Find where the given text appears and provide that cell's center as (X, Y) coordinate. 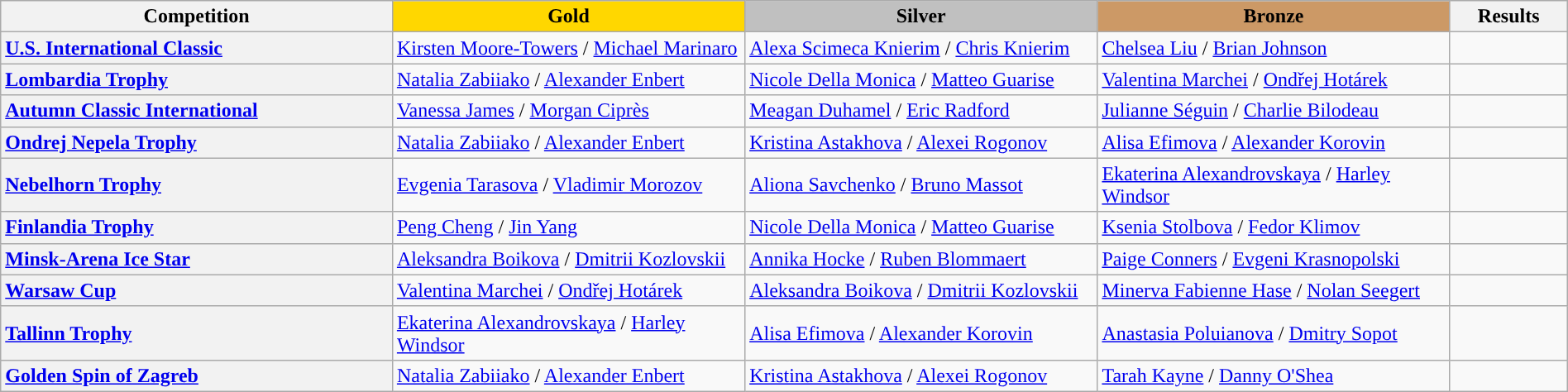
Meagan Duhamel / Eric Radford (921, 111)
Autumn Classic International (197, 111)
Lombardia Trophy (197, 79)
Evgenia Tarasova / Vladimir Morozov (568, 185)
Vanessa James / Morgan Ciprès (568, 111)
Ondrej Nepela Trophy (197, 142)
Minsk-Arena Ice Star (197, 259)
Results (1508, 17)
Chelsea Liu / Brian Johnson (1274, 48)
Paige Conners / Evgeni Krasnopolski (1274, 259)
Golden Spin of Zagreb (197, 375)
Tarah Kayne / Danny O'Shea (1274, 375)
Tallinn Trophy (197, 332)
Competition (197, 17)
Kirsten Moore-Towers / Michael Marinaro (568, 48)
Bronze (1274, 17)
Anastasia Poluianova / Dmitry Sopot (1274, 332)
Warsaw Cup (197, 290)
Ksenia Stolbova / Fedor Klimov (1274, 227)
Gold (568, 17)
Julianne Séguin / Charlie Bilodeau (1274, 111)
Aliona Savchenko / Bruno Massot (921, 185)
Minerva Fabienne Hase / Nolan Seegert (1274, 290)
Annika Hocke / Ruben Blommaert (921, 259)
Nebelhorn Trophy (197, 185)
Alexa Scimeca Knierim / Chris Knierim (921, 48)
Finlandia Trophy (197, 227)
U.S. International Classic (197, 48)
Silver (921, 17)
Peng Cheng / Jin Yang (568, 227)
